Extract the [x, y] coordinate from the center of the cell holding the provided text.  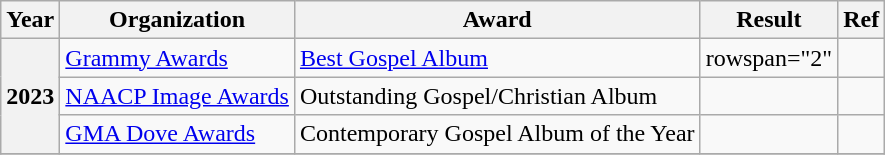
Result [769, 20]
NAACP Image Awards [178, 96]
2023 [30, 96]
Outstanding Gospel/Christian Album [497, 96]
Year [30, 20]
rowspan="2" [769, 58]
GMA Dove Awards [178, 134]
Award [497, 20]
Grammy Awards [178, 58]
Organization [178, 20]
Contemporary Gospel Album of the Year [497, 134]
Best Gospel Album [497, 58]
Ref [862, 20]
